From the cell containing the given text, extract its center point as [X, Y] coordinate. 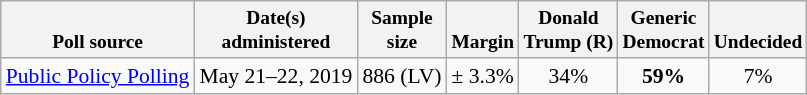
Undecided [758, 30]
7% [758, 76]
Date(s)administered [276, 30]
59% [664, 76]
Public Policy Polling [98, 76]
DonaldTrump (R) [568, 30]
34% [568, 76]
± 3.3% [483, 76]
Margin [483, 30]
Poll source [98, 30]
GenericDemocrat [664, 30]
May 21–22, 2019 [276, 76]
Samplesize [402, 30]
886 (LV) [402, 76]
